For the text-containing cell, return its midpoint in (X, Y) coordinate format. 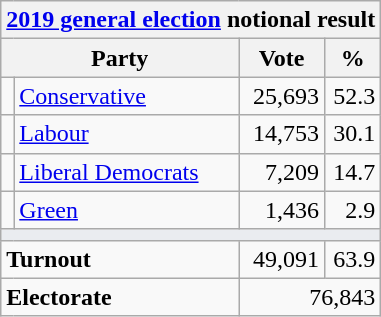
Labour (126, 134)
Electorate (120, 297)
Turnout (120, 259)
1,436 (282, 210)
49,091 (282, 259)
2019 general election notional result (191, 20)
30.1 (353, 134)
2.9 (353, 210)
76,843 (310, 297)
25,693 (282, 96)
7,209 (282, 172)
Conservative (126, 96)
14.7 (353, 172)
Party (120, 58)
Green (126, 210)
63.9 (353, 259)
% (353, 58)
14,753 (282, 134)
52.3 (353, 96)
Vote (282, 58)
Liberal Democrats (126, 172)
